Detect which cell encompasses the target text, then output its [X, Y] center coordinate. 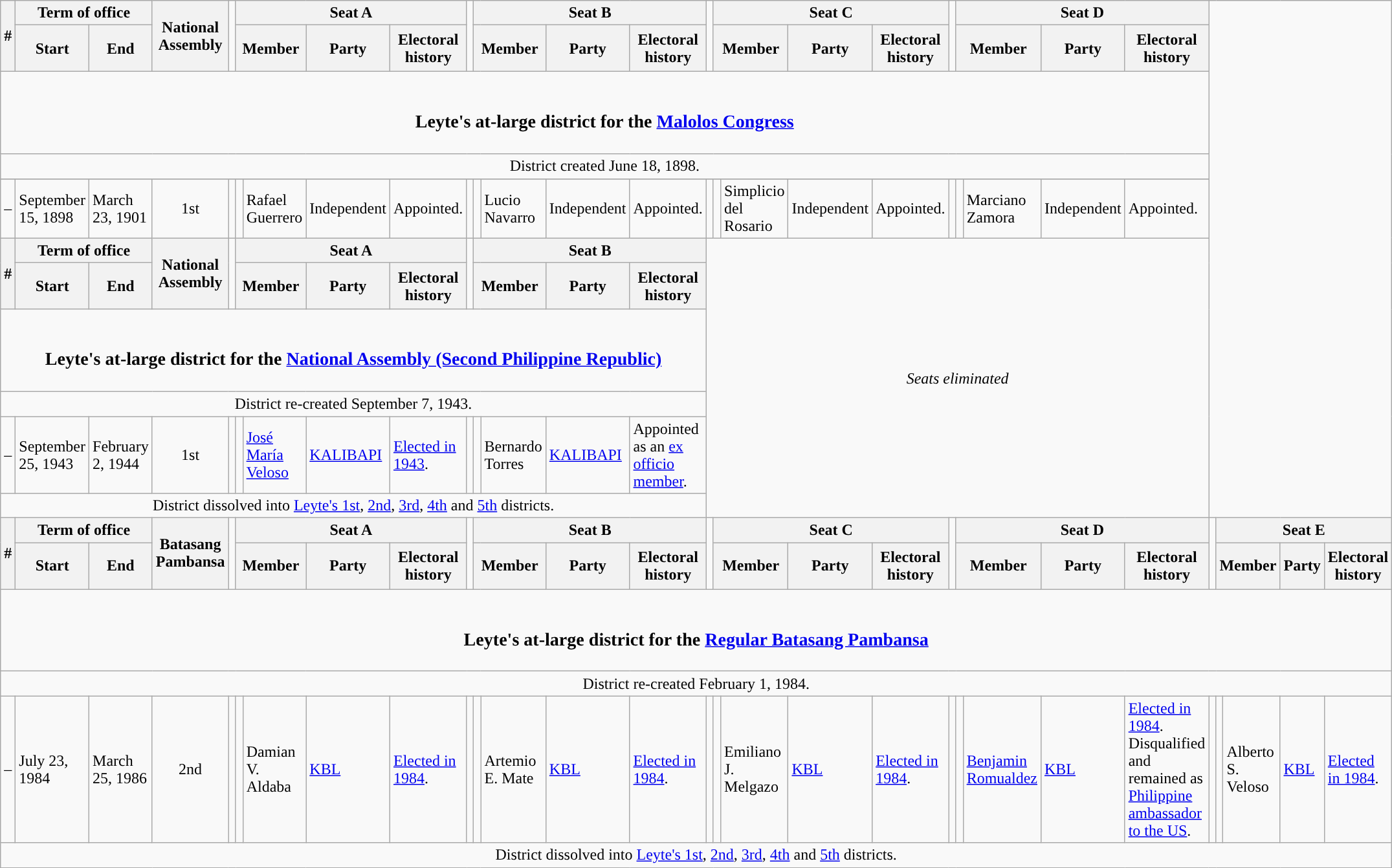
Leyte's at-large district for the Malolos Congress [604, 113]
Damian V. Aldaba [274, 770]
Seat E [1304, 530]
Marciano Zamora [1002, 208]
Leyte's at-large district for the Regular Batasang Pambansa [696, 630]
District re-created September 7, 1943. [353, 404]
Benjamin Romualdez [1002, 770]
September 25, 1943 [52, 455]
Artemio E. Mate [513, 770]
District created June 18, 1898. [604, 166]
Leyte's at-large district for the National Assembly (Second Philippine Republic) [353, 351]
Rafael Guerrero [274, 208]
July 23, 1984 [52, 770]
Elected in 1943. [428, 455]
2nd [190, 770]
February 2, 1944 [121, 455]
March 25, 1986 [121, 770]
District re-created February 1, 1984. [696, 684]
Bernardo Torres [513, 455]
José María Veloso [274, 455]
Lucio Navarro [513, 208]
Appointed as an ex officio member. [668, 455]
Emiliano J. Melgazo [755, 770]
Elected in 1984. Disqualified and remained as Philippine ambassador to the US. [1167, 770]
September 15, 1898 [52, 208]
Simplicio del Rosario [755, 208]
Alberto S. Veloso [1252, 770]
BatasangPambansa [190, 554]
March 23, 1901 [121, 208]
Seats eliminated [957, 378]
